Return the [X, Y] coordinate for the center point of the cell that contains the specified text.  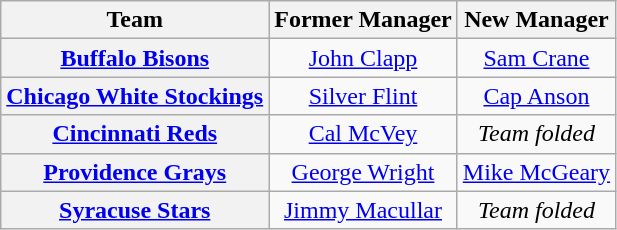
Buffalo Bisons [135, 58]
Jimmy Macullar [364, 210]
Team [135, 20]
Sam Crane [536, 58]
Cal McVey [364, 134]
Cincinnati Reds [135, 134]
John Clapp [364, 58]
Providence Grays [135, 172]
Silver Flint [364, 96]
Syracuse Stars [135, 210]
George Wright [364, 172]
Mike McGeary [536, 172]
Cap Anson [536, 96]
Former Manager [364, 20]
Chicago White Stockings [135, 96]
New Manager [536, 20]
